Detect which cell encompasses the target text, then output its (x, y) center coordinate. 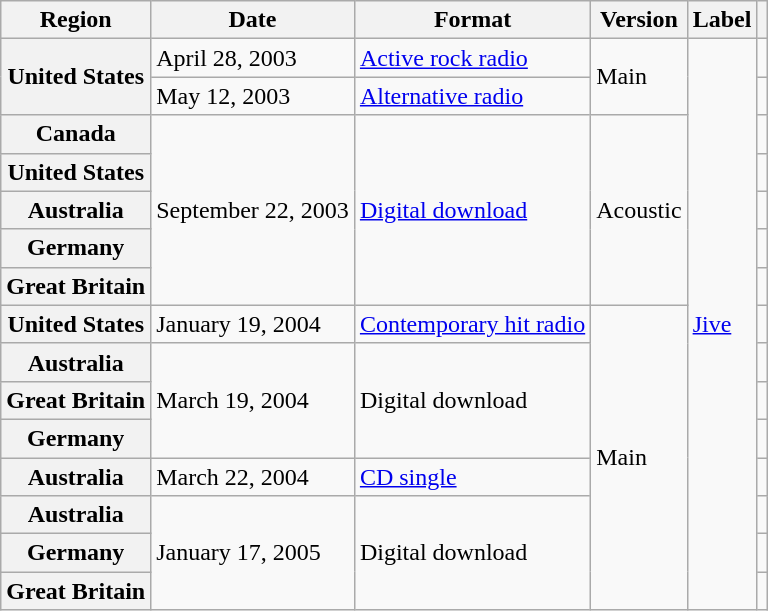
Acoustic (639, 210)
Version (639, 20)
January 17, 2005 (253, 553)
Alternative radio (472, 96)
May 12, 2003 (253, 96)
Date (253, 20)
January 19, 2004 (253, 324)
CD single (472, 477)
Canada (76, 134)
September 22, 2003 (253, 210)
Active rock radio (472, 58)
Jive (722, 324)
Region (76, 20)
Contemporary hit radio (472, 324)
Label (722, 20)
March 19, 2004 (253, 400)
April 28, 2003 (253, 58)
March 22, 2004 (253, 477)
Format (472, 20)
